Capture the cell that displays the provided text and extract its (X, Y) central coordinate. 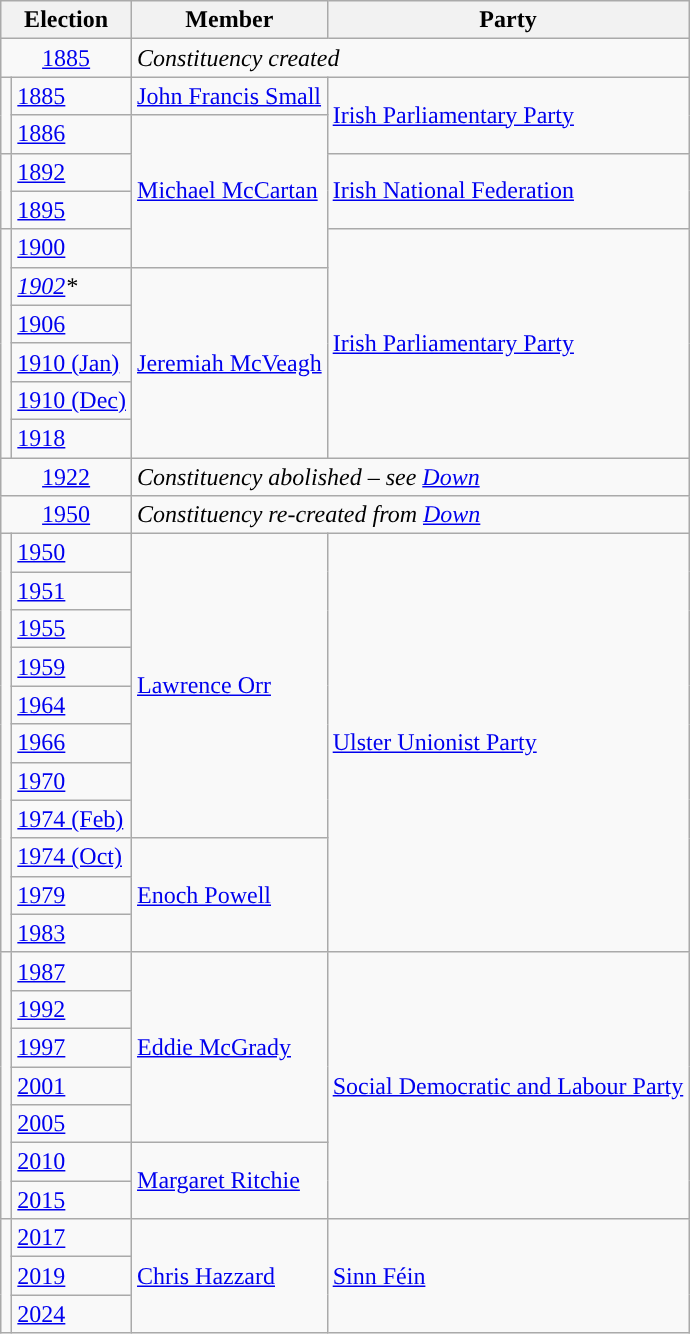
1959 (72, 667)
Member (230, 20)
Margaret Ritchie (230, 1181)
2005 (72, 1124)
Sinn Féin (508, 1276)
1997 (72, 1047)
2017 (72, 1238)
Constituency created (410, 58)
1951 (72, 591)
1895 (72, 210)
1906 (72, 324)
1970 (72, 781)
Eddie McGrady (230, 1047)
1974 (Oct) (72, 857)
Constituency re-created from Down (410, 515)
Election (66, 20)
Party (508, 20)
Social Democratic and Labour Party (508, 1085)
1979 (72, 895)
1918 (72, 438)
Lawrence Orr (230, 686)
1886 (72, 134)
1892 (72, 172)
Michael McCartan (230, 191)
1955 (72, 629)
2015 (72, 1200)
2024 (72, 1314)
1910 (Jan) (72, 362)
2001 (72, 1085)
Jeremiah McVeagh (230, 362)
Ulster Unionist Party (508, 744)
1922 (66, 477)
John Francis Small (230, 96)
Constituency abolished – see Down (410, 477)
2019 (72, 1276)
2010 (72, 1162)
1992 (72, 1009)
1964 (72, 705)
1974 (Feb) (72, 819)
1902* (72, 286)
1900 (72, 248)
1966 (72, 743)
1987 (72, 971)
Enoch Powell (230, 895)
1983 (72, 933)
Irish National Federation (508, 191)
1910 (Dec) (72, 400)
Chris Hazzard (230, 1276)
